From the cell containing the given text, extract its center point as (x, y) coordinate. 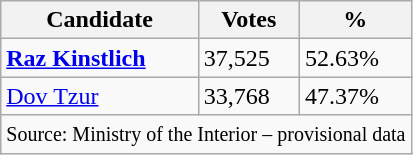
Votes (248, 20)
Source: Ministry of the Interior – provisional data (206, 134)
52.63% (355, 58)
37,525 (248, 58)
% (355, 20)
33,768 (248, 96)
Raz Kinstlich (100, 58)
47.37% (355, 96)
Candidate (100, 20)
Dov Tzur (100, 96)
